From the cell containing the given text, extract its center point as [x, y] coordinate. 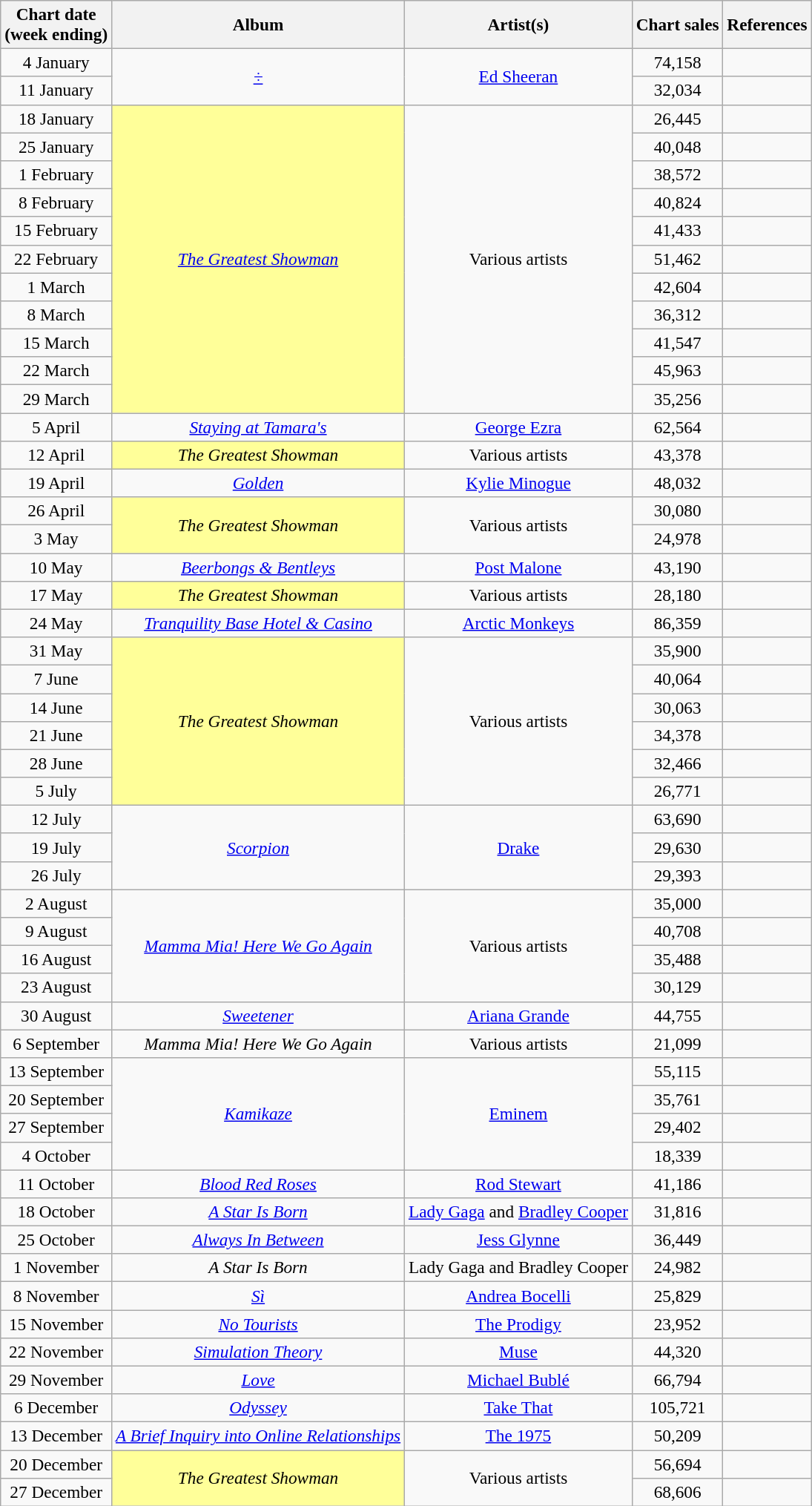
Kamikaze [258, 1113]
32,466 [678, 763]
63,690 [678, 819]
George Ezra [519, 427]
20 September [56, 1099]
44,755 [678, 1016]
26,771 [678, 791]
43,190 [678, 567]
36,312 [678, 315]
26,445 [678, 119]
15 March [56, 343]
7 June [56, 679]
27 September [56, 1128]
Arctic Monkeys [519, 623]
Love [258, 1380]
22 March [56, 371]
Album [258, 24]
Eminem [519, 1113]
48,032 [678, 483]
Beerbongs & Bentleys [258, 567]
56,694 [678, 1464]
51,462 [678, 259]
29,630 [678, 847]
23,952 [678, 1323]
The Prodigy [519, 1323]
25 January [56, 146]
34,378 [678, 735]
40,064 [678, 679]
Andrea Bocelli [519, 1295]
Sì [258, 1295]
35,000 [678, 903]
18 January [56, 119]
31 May [56, 651]
13 December [56, 1436]
15 February [56, 231]
40,824 [678, 203]
23 August [56, 987]
24,982 [678, 1268]
25 October [56, 1240]
24,978 [678, 539]
11 October [56, 1183]
5 July [56, 791]
13 September [56, 1071]
35,900 [678, 651]
44,320 [678, 1352]
105,721 [678, 1408]
41,186 [678, 1183]
Ed Sheeran [519, 76]
40,708 [678, 931]
19 April [56, 483]
Chart date(week ending) [56, 24]
6 September [56, 1043]
55,115 [678, 1071]
Odyssey [258, 1408]
Artist(s) [519, 24]
18,339 [678, 1156]
42,604 [678, 286]
Kylie Minogue [519, 483]
Chart sales [678, 24]
Sweetener [258, 1016]
8 February [56, 203]
1 November [56, 1268]
29 November [56, 1380]
2 August [56, 903]
29 March [56, 398]
Take That [519, 1408]
Jess Glynne [519, 1240]
21 June [56, 735]
41,433 [678, 231]
1 February [56, 174]
40,048 [678, 146]
62,564 [678, 427]
86,359 [678, 623]
Muse [519, 1352]
26 July [56, 875]
43,378 [678, 455]
Drake [519, 847]
Tranquility Base Hotel & Casino [258, 623]
16 August [56, 959]
Ariana Grande [519, 1016]
÷ [258, 76]
25,829 [678, 1295]
12 July [56, 819]
Blood Red Roses [258, 1183]
Scorpion [258, 847]
31,816 [678, 1211]
45,963 [678, 371]
9 August [56, 931]
32,034 [678, 91]
29,402 [678, 1128]
11 January [56, 91]
Always In Between [258, 1240]
5 April [56, 427]
A Brief Inquiry into Online Relationships [258, 1436]
22 November [56, 1352]
17 May [56, 595]
4 October [56, 1156]
10 May [56, 567]
41,547 [678, 343]
Staying at Tamara's [258, 427]
21,099 [678, 1043]
12 April [56, 455]
19 July [56, 847]
30,080 [678, 511]
20 December [56, 1464]
68,606 [678, 1492]
35,761 [678, 1099]
1 March [56, 286]
8 March [56, 315]
28,180 [678, 595]
18 October [56, 1211]
36,449 [678, 1240]
Post Malone [519, 567]
4 January [56, 62]
3 May [56, 539]
14 June [56, 707]
35,256 [678, 398]
Golden [258, 483]
15 November [56, 1323]
30 August [56, 1016]
74,158 [678, 62]
24 May [56, 623]
6 December [56, 1408]
No Tourists [258, 1323]
38,572 [678, 174]
28 June [56, 763]
27 December [56, 1492]
35,488 [678, 959]
References [767, 24]
50,209 [678, 1436]
Simulation Theory [258, 1352]
22 February [56, 259]
30,129 [678, 987]
Michael Bublé [519, 1380]
30,063 [678, 707]
Rod Stewart [519, 1183]
8 November [56, 1295]
29,393 [678, 875]
66,794 [678, 1380]
The 1975 [519, 1436]
26 April [56, 511]
